Output the (X, Y) coordinate of the center of the cell containing the given text.  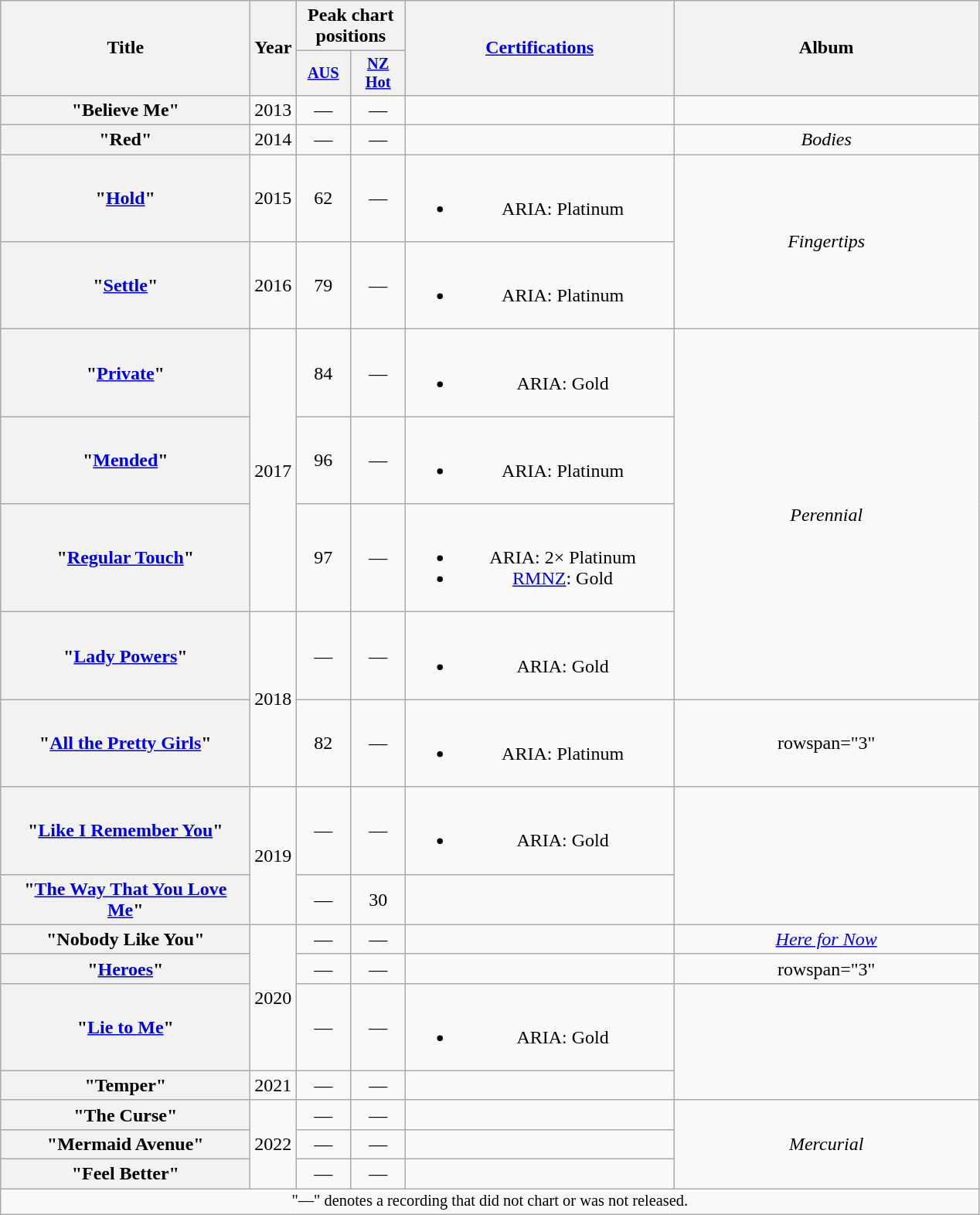
AUS (323, 73)
NZHot (379, 73)
Peak chart positions (351, 26)
"Believe Me" (125, 110)
82 (323, 744)
Bodies (827, 140)
"Regular Touch" (125, 558)
2020 (274, 997)
Fingertips (827, 242)
Perennial (827, 515)
97 (323, 558)
"Private" (125, 373)
"The Way That You Love Me" (125, 900)
84 (323, 373)
"Mended" (125, 461)
30 (379, 900)
"Red" (125, 140)
Certifications (539, 48)
Here for Now (827, 939)
2015 (274, 198)
"Nobody Like You" (125, 939)
79 (323, 286)
"The Curse" (125, 1115)
"Settle" (125, 286)
96 (323, 461)
"Mermaid Avenue" (125, 1144)
2018 (274, 699)
"Heroes" (125, 968)
"Hold" (125, 198)
2017 (274, 471)
"Temper" (125, 1085)
2014 (274, 140)
"All the Pretty Girls" (125, 744)
Title (125, 48)
"Lady Powers" (125, 655)
"Like I Remember You" (125, 830)
Mercurial (827, 1144)
Album (827, 48)
2013 (274, 110)
Year (274, 48)
"Lie to Me" (125, 1026)
2019 (274, 856)
2016 (274, 286)
"—" denotes a recording that did not chart or was not released. (490, 1202)
2022 (274, 1144)
2021 (274, 1085)
"Feel Better" (125, 1174)
ARIA: 2× PlatinumRMNZ: Gold (539, 558)
62 (323, 198)
